Detect which cell encompasses the target text, then output its [x, y] center coordinate. 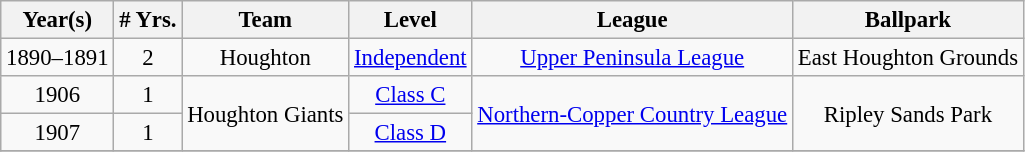
1890–1891 [58, 58]
East Houghton Grounds [908, 58]
Houghton Giants [266, 114]
Ballpark [908, 20]
2 [148, 58]
Class D [410, 133]
Northern-Copper Country League [632, 114]
Ripley Sands Park [908, 114]
Level [410, 20]
1906 [58, 95]
Year(s) [58, 20]
Class C [410, 95]
1907 [58, 133]
Upper Peninsula League [632, 58]
Independent [410, 58]
Houghton [266, 58]
# Yrs. [148, 20]
League [632, 20]
Team [266, 20]
